Locate the cell with the specified text and output its (X, Y) center coordinate. 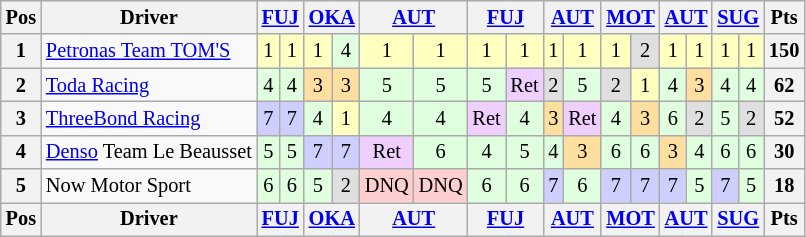
Denso Team Le Beausset (149, 152)
62 (784, 85)
30 (784, 152)
ThreeBond Racing (149, 118)
Petronas Team TOM'S (149, 51)
Toda Racing (149, 85)
Now Motor Sport (149, 186)
52 (784, 118)
18 (784, 186)
150 (784, 51)
